Locate the cell with the specified text and output its (X, Y) center coordinate. 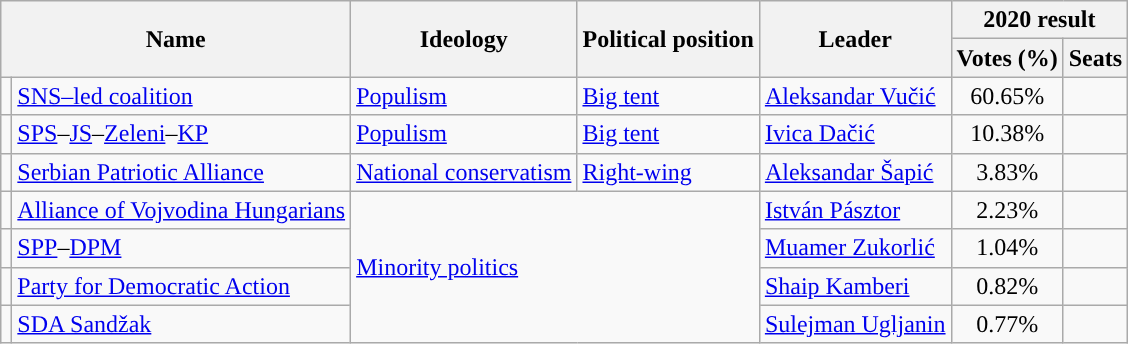
Seats (1095, 58)
Aleksandar Vučić (855, 96)
Aleksandar Šapić (855, 172)
Minority politics (556, 267)
Alliance of Vojvodina Hungarians (182, 210)
60.65% (1007, 96)
Votes (%) (1007, 58)
10.38% (1007, 134)
Muamer Zukorlić (855, 248)
Ideology (464, 39)
3.83% (1007, 172)
Leader (855, 39)
SNS–led coalition (182, 96)
Serbian Patriotic Alliance (182, 172)
Shaip Kamberi (855, 286)
Name (176, 39)
National conservatism (464, 172)
2020 result (1040, 20)
1.04% (1007, 248)
Political position (668, 39)
SPS–JS–Zeleni–KP (182, 134)
0.77% (1007, 324)
Sulejman Ugljanin (855, 324)
Ivica Dačić (855, 134)
Right-wing (668, 172)
2.23% (1007, 210)
Party for Democratic Action (182, 286)
0.82% (1007, 286)
SDA Sandžak (182, 324)
SPP–DPM (182, 248)
István Pásztor (855, 210)
